Locate the cell with the specified text and output its (X, Y) center coordinate. 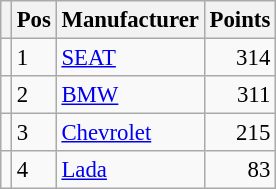
311 (240, 95)
Chevrolet (130, 133)
BMW (130, 95)
1 (34, 58)
2 (34, 95)
4 (34, 170)
Lada (130, 170)
215 (240, 133)
Points (240, 20)
3 (34, 133)
Pos (34, 20)
83 (240, 170)
Manufacturer (130, 20)
SEAT (130, 58)
314 (240, 58)
